Search for the cell housing the specified text and yield its (x, y) center coordinate. 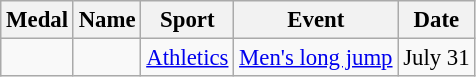
Event (316, 20)
Medal (38, 20)
Men's long jump (316, 58)
Date (436, 20)
Athletics (188, 58)
July 31 (436, 58)
Name (107, 20)
Sport (188, 20)
